Find where the given text appears and provide that cell's center as (X, Y) coordinate. 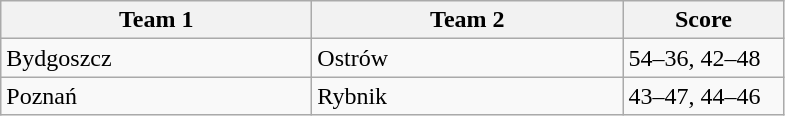
54–36, 42–48 (704, 58)
Team 1 (156, 20)
Score (704, 20)
43–47, 44–46 (704, 96)
Poznań (156, 96)
Rybnik (468, 96)
Ostrów (468, 58)
Team 2 (468, 20)
Bydgoszcz (156, 58)
